Detect which cell encompasses the target text, then output its [x, y] center coordinate. 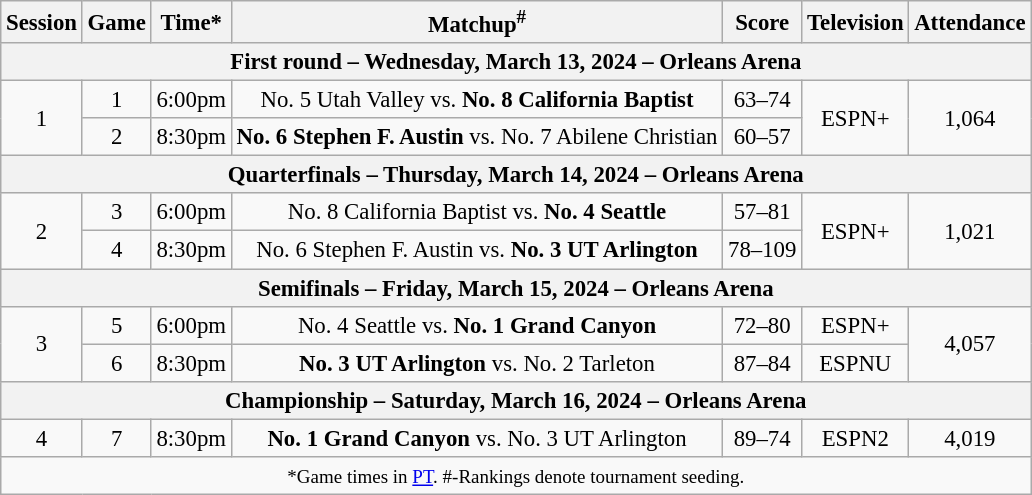
6 [116, 363]
Semifinals – Friday, March 15, 2024 – Orleans Arena [516, 288]
Score [762, 22]
89–74 [762, 438]
4,019 [970, 438]
Television [856, 22]
First round – Wednesday, March 13, 2024 – Orleans Arena [516, 62]
Attendance [970, 22]
Time* [191, 22]
87–84 [762, 363]
No. 3 UT Arlington vs. No. 2 Tarleton [476, 363]
1,064 [970, 118]
Session [42, 22]
57–81 [762, 213]
No. 8 California Baptist vs. No. 4 Seattle [476, 213]
72–80 [762, 325]
No. 4 Seattle vs. No. 1 Grand Canyon [476, 325]
5 [116, 325]
No. 6 Stephen F. Austin vs. No. 3 UT Arlington [476, 250]
Game [116, 22]
4,057 [970, 344]
1,021 [970, 232]
Matchup# [476, 22]
No. 6 Stephen F. Austin vs. No. 7 Abilene Christian [476, 137]
Championship – Saturday, March 16, 2024 – Orleans Arena [516, 400]
Quarterfinals – Thursday, March 14, 2024 – Orleans Arena [516, 175]
60–57 [762, 137]
ESPN2 [856, 438]
63–74 [762, 100]
7 [116, 438]
No. 5 Utah Valley vs. No. 8 California Baptist [476, 100]
78–109 [762, 250]
*Game times in PT. #-Rankings denote tournament seeding. [516, 476]
No. 1 Grand Canyon vs. No. 3 UT Arlington [476, 438]
ESPNU [856, 363]
